Return [x, y] of the center of cell containing provided text 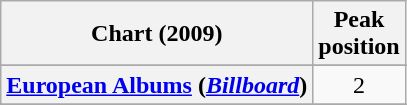
2 [359, 85]
European Albums (Billboard) [157, 85]
Chart (2009) [157, 34]
Peak position [359, 34]
